Scan for the cell matching the given text and deliver its [X, Y] coordinate at center. 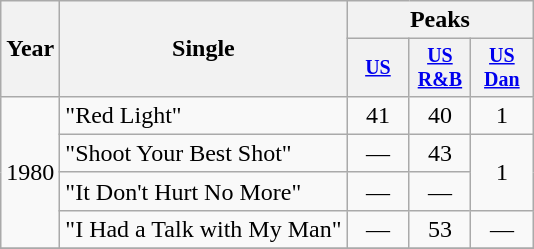
"Red Light" [204, 115]
Year [30, 49]
41 [378, 115]
Peaks [440, 20]
43 [440, 153]
Single [204, 49]
USDan [502, 68]
"It Don't Hurt No More" [204, 191]
1980 [30, 172]
53 [440, 229]
40 [440, 115]
"Shoot Your Best Shot" [204, 153]
US [378, 68]
"I Had a Talk with My Man" [204, 229]
USR&B [440, 68]
